Pinpoint the cell where the given text exists, returning its [X, Y] midpoint coordinate. 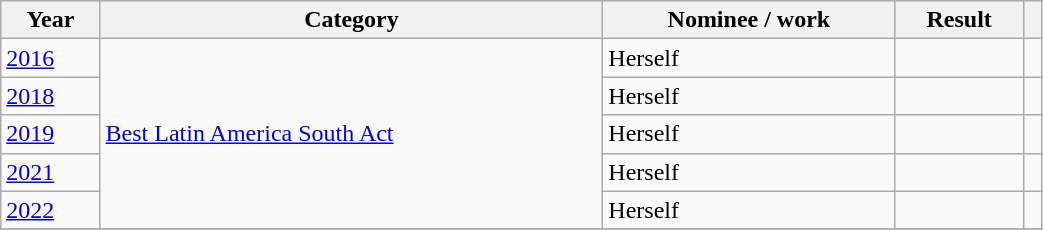
Category [352, 20]
2019 [50, 134]
2018 [50, 96]
Best Latin America South Act [352, 134]
2016 [50, 58]
2021 [50, 172]
Nominee / work [749, 20]
Result [959, 20]
Year [50, 20]
2022 [50, 210]
